Pinpoint the cell where the given text exists, returning its (X, Y) midpoint coordinate. 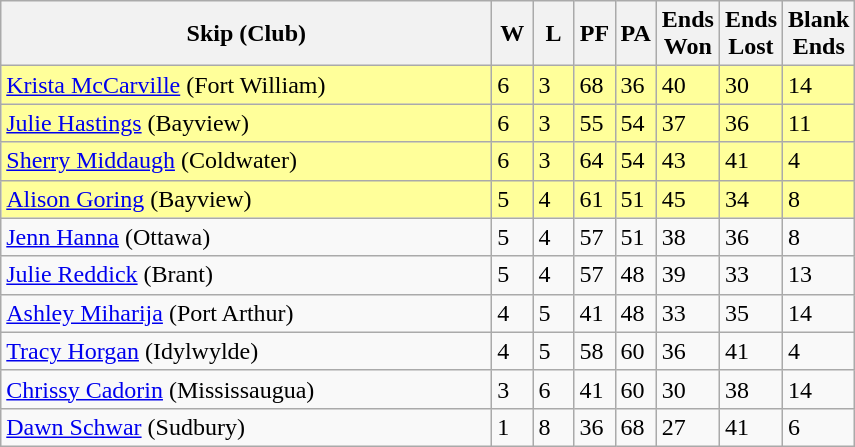
27 (688, 427)
34 (750, 199)
PF (594, 34)
43 (688, 161)
W (512, 34)
Ashley Miharija (Port Arthur) (246, 313)
61 (594, 199)
Skip (Club) (246, 34)
64 (594, 161)
37 (688, 123)
PA (636, 34)
Dawn Schwar (Sudbury) (246, 427)
Tracy Horgan (Idylwylde) (246, 351)
55 (594, 123)
L (554, 34)
Ends Lost (750, 34)
40 (688, 85)
35 (750, 313)
39 (688, 275)
11 (819, 123)
Sherry Middaugh (Coldwater) (246, 161)
Julie Reddick (Brant) (246, 275)
1 (512, 427)
Jenn Hanna (Ottawa) (246, 237)
Krista McCarville (Fort William) (246, 85)
Alison Goring (Bayview) (246, 199)
Julie Hastings (Bayview) (246, 123)
58 (594, 351)
Chrissy Cadorin (Mississaugua) (246, 389)
45 (688, 199)
Blank Ends (819, 34)
Ends Won (688, 34)
13 (819, 275)
